Pinpoint the cell where the given text exists, returning its [x, y] midpoint coordinate. 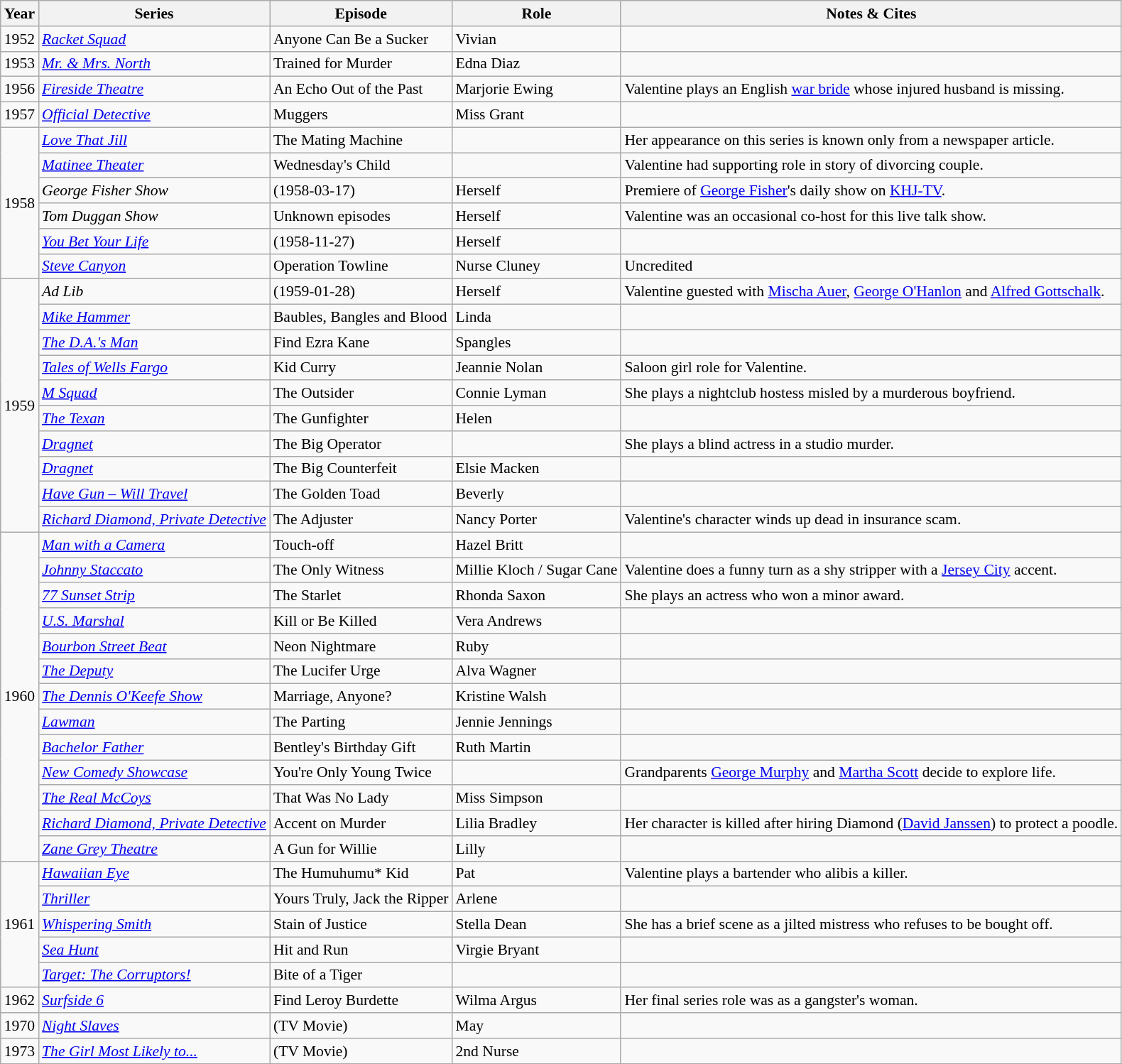
Marjorie Ewing [536, 89]
Yours Truly, Jack the Ripper [361, 899]
The Humuhumu* Kid [361, 874]
Spangles [536, 342]
Neon Nightmare [361, 646]
Mike Hammer [154, 317]
Alva Wagner [536, 671]
Matinee Theater [154, 165]
1973 [20, 1051]
Ruth Martin [536, 747]
Target: The Corruptors! [154, 975]
Bachelor Father [154, 747]
Steve Canyon [154, 266]
The Lucifer Urge [361, 671]
Valentine plays an English war bride whose injured husband is missing. [871, 89]
2nd Nurse [536, 1051]
Wilma Argus [536, 1001]
Jennie Jennings [536, 722]
The Texan [154, 418]
1961 [20, 924]
Valentine guested with Mischa Auer, George O'Hanlon and Alfred Gottschalk. [871, 292]
Zane Grey Theatre [154, 849]
(1958-03-17) [361, 191]
Love That Jill [154, 140]
You Bet Your Life [154, 241]
1959 [20, 406]
The Deputy [154, 671]
Uncredited [871, 266]
1970 [20, 1026]
M Squad [154, 393]
Surfside 6 [154, 1001]
1957 [20, 115]
Virgie Bryant [536, 950]
You're Only Young Twice [361, 773]
The Girl Most Likely to... [154, 1051]
Night Slaves [154, 1026]
The Starlet [361, 596]
George Fisher Show [154, 191]
She plays a blind actress in a studio murder. [871, 444]
The Big Operator [361, 444]
Kid Curry [361, 368]
An Echo Out of the Past [361, 89]
Vivian [536, 39]
Her final series role was as a gangster's woman. [871, 1001]
Muggers [361, 115]
Jeannie Nolan [536, 368]
May [536, 1026]
Lawman [154, 722]
Vera Andrews [536, 621]
Whispering Smith [154, 925]
She plays a nightclub hostess misled by a murderous boyfriend. [871, 393]
The Parting [361, 722]
That Was No Lady [361, 798]
Official Detective [154, 115]
Year [20, 13]
Tales of Wells Fargo [154, 368]
Find Ezra Kane [361, 342]
The Adjuster [361, 520]
She has a brief scene as a jilted mistress who refuses to be bought off. [871, 925]
Notes & Cites [871, 13]
Miss Grant [536, 115]
Fireside Theatre [154, 89]
Beverly [536, 494]
Nancy Porter [536, 520]
77 Sunset Strip [154, 596]
Millie Kloch / Sugar Cane [536, 570]
Accent on Murder [361, 823]
The Real McCoys [154, 798]
1962 [20, 1001]
The Dennis O'Keefe Show [154, 697]
Connie Lyman [536, 393]
Ruby [536, 646]
Premiere of George Fisher's daily show on KHJ-TV. [871, 191]
Tom Duggan Show [154, 216]
Anyone Can Be a Sucker [361, 39]
Hawaiian Eye [154, 874]
Find Leroy Burdette [361, 1001]
Lilia Bradley [536, 823]
Edna Diaz [536, 64]
Rhonda Saxon [536, 596]
(1958-11-27) [361, 241]
Sea Hunt [154, 950]
Series [154, 13]
1953 [20, 64]
Miss Simpson [536, 798]
Valentine was an occasional co-host for this live talk show. [871, 216]
Hazel Britt [536, 545]
Hit and Run [361, 950]
Johnny Staccato [154, 570]
Trained for Murder [361, 64]
Racket Squad [154, 39]
Lilly [536, 849]
Stain of Justice [361, 925]
Have Gun – Will Travel [154, 494]
Role [536, 13]
Operation Towline [361, 266]
Nurse Cluney [536, 266]
Marriage, Anyone? [361, 697]
Valentine's character winds up dead in insurance scam. [871, 520]
Kristine Walsh [536, 697]
Mr. & Mrs. North [154, 64]
The Outsider [361, 393]
Unknown episodes [361, 216]
Her appearance on this series is known only from a newspaper article. [871, 140]
Bourbon Street Beat [154, 646]
Kill or Be Killed [361, 621]
Linda [536, 317]
1960 [20, 696]
The Mating Machine [361, 140]
The Gunfighter [361, 418]
Helen [536, 418]
Episode [361, 13]
The D.A.'s Man [154, 342]
(1959-01-28) [361, 292]
The Golden Toad [361, 494]
Stella Dean [536, 925]
Pat [536, 874]
A Gun for Willie [361, 849]
Man with a Camera [154, 545]
Ad Lib [154, 292]
Grandparents George Murphy and Martha Scott decide to explore life. [871, 773]
Her character is killed after hiring Diamond (David Janssen) to protect a poodle. [871, 823]
Bentley's Birthday Gift [361, 747]
New Comedy Showcase [154, 773]
Wednesday's Child [361, 165]
The Big Counterfeit [361, 469]
Valentine plays a bartender who alibis a killer. [871, 874]
1956 [20, 89]
She plays an actress who won a minor award. [871, 596]
Bite of a Tiger [361, 975]
Arlene [536, 899]
Touch-off [361, 545]
Saloon girl role for Valentine. [871, 368]
1958 [20, 203]
Elsie Macken [536, 469]
The Only Witness [361, 570]
Baubles, Bangles and Blood [361, 317]
Valentine does a funny turn as a shy stripper with a Jersey City accent. [871, 570]
U.S. Marshal [154, 621]
Valentine had supporting role in story of divorcing couple. [871, 165]
1952 [20, 39]
Thriller [154, 899]
